Pinpoint the cell where the given text exists, returning its [X, Y] midpoint coordinate. 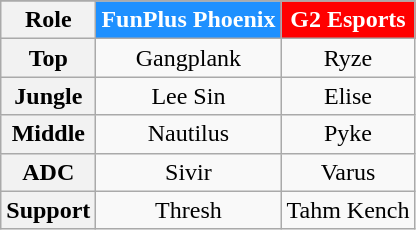
Lee Sin [188, 96]
Thresh [188, 210]
Elise [348, 96]
Support [48, 210]
Nautilus [188, 134]
Middle [48, 134]
Top [48, 58]
Varus [348, 172]
Jungle [48, 96]
Pyke [348, 134]
Role [48, 20]
Tahm Kench [348, 210]
Ryze [348, 58]
FunPlus Phoenix [188, 20]
ADC [48, 172]
Sivir [188, 172]
G2 Esports [348, 20]
Gangplank [188, 58]
